Extract the (X, Y) coordinate from the center of the cell holding the provided text.  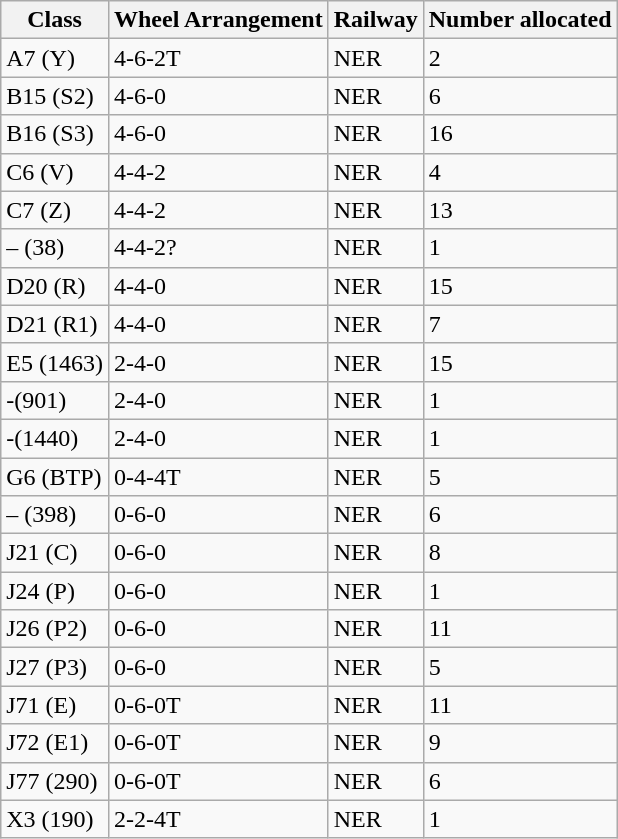
C6 (V) (55, 172)
D21 (R1) (55, 324)
J24 (P) (55, 591)
J77 (290) (55, 781)
J26 (P2) (55, 629)
D20 (R) (55, 286)
X3 (190) (55, 819)
A7 (Y) (55, 58)
4 (520, 172)
– (398) (55, 515)
-(901) (55, 400)
B16 (S3) (55, 134)
J27 (P3) (55, 667)
Wheel Arrangement (218, 20)
13 (520, 210)
B15 (S2) (55, 96)
7 (520, 324)
Railway (376, 20)
8 (520, 553)
G6 (BTP) (55, 477)
J71 (E) (55, 705)
J72 (E1) (55, 743)
9 (520, 743)
C7 (Z) (55, 210)
16 (520, 134)
Number allocated (520, 20)
0-4-4T (218, 477)
J21 (C) (55, 553)
4-6-2T (218, 58)
2 (520, 58)
2-2-4T (218, 819)
E5 (1463) (55, 362)
4-4-2? (218, 248)
– (38) (55, 248)
Class (55, 20)
-(1440) (55, 438)
